Search for the cell housing the specified text and yield its [X, Y] center coordinate. 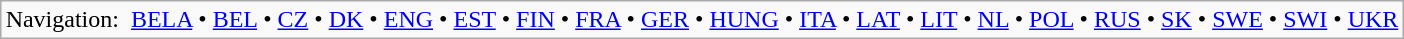
Navigation: BELA • BEL • CZ • DK • ENG • EST • FIN • FRA • GER • HUNG • ITA • LAT • LIT • NL • POL • RUS • SK • SWE • SWI • UKR [702, 20]
